Scan for the cell matching the given text and deliver its (x, y) coordinate at center. 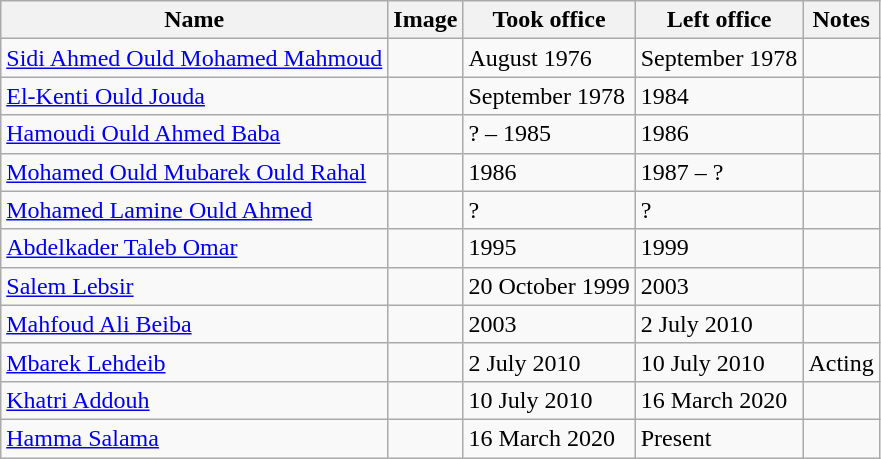
August 1976 (549, 58)
Khatri Addouh (194, 400)
Mahfoud Ali Beiba (194, 324)
Abdelkader Taleb Omar (194, 248)
Salem Lebsir (194, 286)
Mohamed Lamine Ould Ahmed (194, 210)
Sidi Ahmed Ould Mohamed Mahmoud (194, 58)
El-Kenti Ould Jouda (194, 96)
Name (194, 20)
1987 – ? (719, 172)
Left office (719, 20)
Image (426, 20)
Hamoudi Ould Ahmed Baba (194, 134)
Took office (549, 20)
1999 (719, 248)
Present (719, 438)
? – 1985 (549, 134)
20 October 1999 (549, 286)
1995 (549, 248)
Acting (841, 362)
Notes (841, 20)
1984 (719, 96)
Mohamed Ould Mubarek Ould Rahal (194, 172)
Mbarek Lehdeib (194, 362)
Hamma Salama (194, 438)
